Capture the cell that displays the provided text and extract its [x, y] central coordinate. 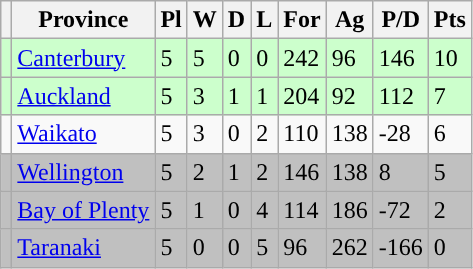
-166 [400, 248]
-28 [400, 134]
W [204, 20]
4 [264, 210]
-72 [400, 210]
186 [350, 210]
10 [450, 58]
For [302, 20]
Taranaki [84, 248]
110 [302, 134]
114 [302, 210]
Bay of Plenty [84, 210]
7 [450, 96]
L [264, 20]
262 [350, 248]
Province [84, 20]
Ag [350, 20]
Pl [171, 20]
D [236, 20]
Canterbury [84, 58]
Auckland [84, 96]
Pts [450, 20]
204 [302, 96]
Wellington [84, 172]
6 [450, 134]
Waikato [84, 134]
8 [400, 172]
112 [400, 96]
P/D [400, 20]
92 [350, 96]
242 [302, 58]
